Determine the [X, Y] coordinate at the center of the cell enclosing the given text.  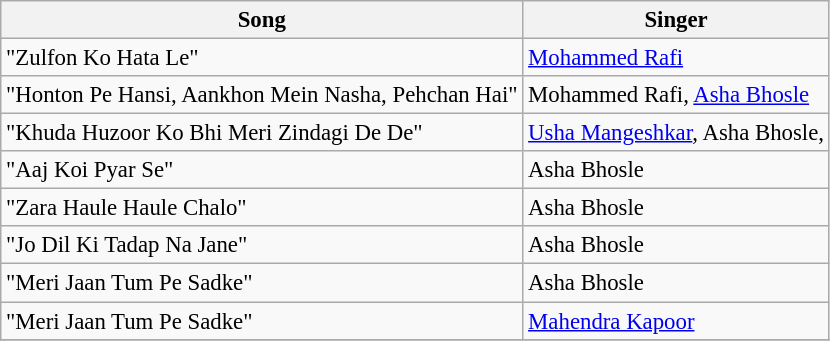
"Khuda Huzoor Ko Bhi Meri Zindagi De De" [262, 133]
"Honton Pe Hansi, Aankhon Mein Nasha, Pehchan Hai" [262, 95]
"Aaj Koi Pyar Se" [262, 170]
Mohammed Rafi [676, 58]
Mohammed Rafi, Asha Bhosle [676, 95]
Singer [676, 20]
Mahendra Kapoor [676, 321]
"Zara Haule Haule Chalo" [262, 208]
"Zulfon Ko Hata Le" [262, 58]
Song [262, 20]
Usha Mangeshkar, Asha Bhosle, [676, 133]
"Jo Dil Ki Tadap Na Jane" [262, 245]
